Determine the (x, y) coordinate at the center of the cell enclosing the given text.  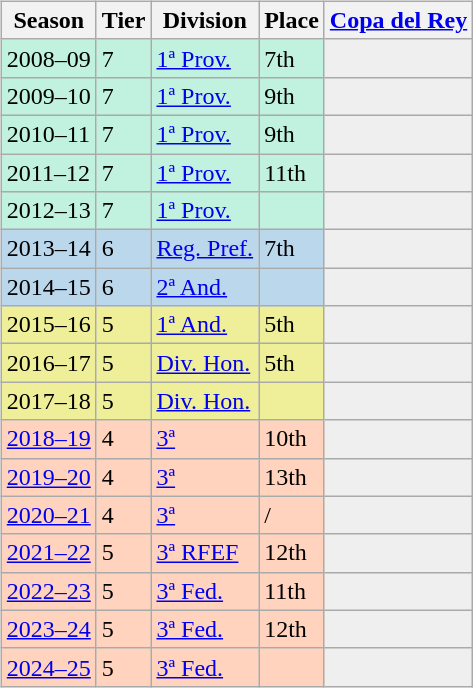
2016–17 (48, 363)
2014–15 (48, 287)
2018–19 (48, 439)
Tier (124, 20)
2019–20 (48, 477)
2013–14 (48, 249)
2017–18 (48, 401)
2024–25 (48, 667)
Reg. Pref. (205, 249)
Division (205, 20)
10th (292, 439)
13th (292, 477)
2ª And. (205, 287)
2012–13 (48, 211)
Place (292, 20)
2015–16 (48, 325)
/ (292, 515)
2009–10 (48, 96)
2021–22 (48, 553)
3ª RFEF (205, 553)
Season (48, 20)
2022–23 (48, 591)
2023–24 (48, 629)
Copa del Rey (398, 20)
1ª And. (205, 325)
2011–12 (48, 173)
2010–11 (48, 134)
2020–21 (48, 515)
2008–09 (48, 58)
